Provide the [X, Y] coordinate of the cell's center where the given text is located.  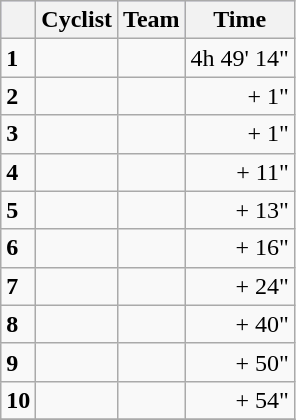
+ 40" [240, 324]
4 [18, 172]
+ 13" [240, 210]
10 [18, 400]
6 [18, 248]
3 [18, 134]
+ 16" [240, 248]
+ 24" [240, 286]
7 [18, 286]
1 [18, 58]
+ 54" [240, 400]
8 [18, 324]
Team [152, 20]
Time [240, 20]
4h 49' 14" [240, 58]
9 [18, 362]
2 [18, 96]
+ 11" [240, 172]
+ 50" [240, 362]
5 [18, 210]
Cyclist [77, 20]
